Return the [x, y] coordinate for the center point of the cell that contains the specified text.  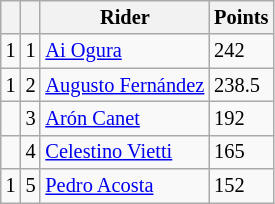
238.5 [241, 85]
Pedro Acosta [124, 186]
165 [241, 152]
4 [31, 152]
Points [241, 17]
Ai Ogura [124, 51]
3 [31, 118]
192 [241, 118]
Augusto Fernández [124, 85]
Rider [124, 17]
Arón Canet [124, 118]
5 [31, 186]
2 [31, 85]
242 [241, 51]
Celestino Vietti [124, 152]
152 [241, 186]
